Pinpoint the cell where the given text exists, returning its (x, y) midpoint coordinate. 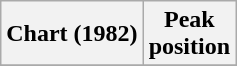
Chart (1982) (72, 34)
Peakposition (189, 34)
